Output the [X, Y] coordinate of the center of the cell containing the given text.  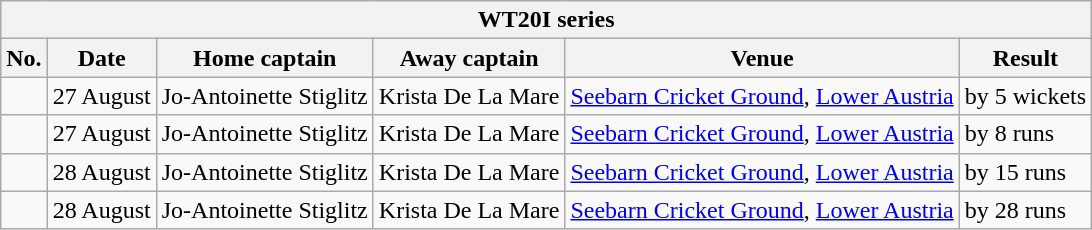
No. [24, 58]
Away captain [469, 58]
Home captain [264, 58]
by 5 wickets [1025, 96]
Date [102, 58]
Venue [762, 58]
by 28 runs [1025, 210]
by 15 runs [1025, 172]
Result [1025, 58]
WT20I series [546, 20]
by 8 runs [1025, 134]
